Return the [x, y] coordinate for the center point of the cell that contains the specified text.  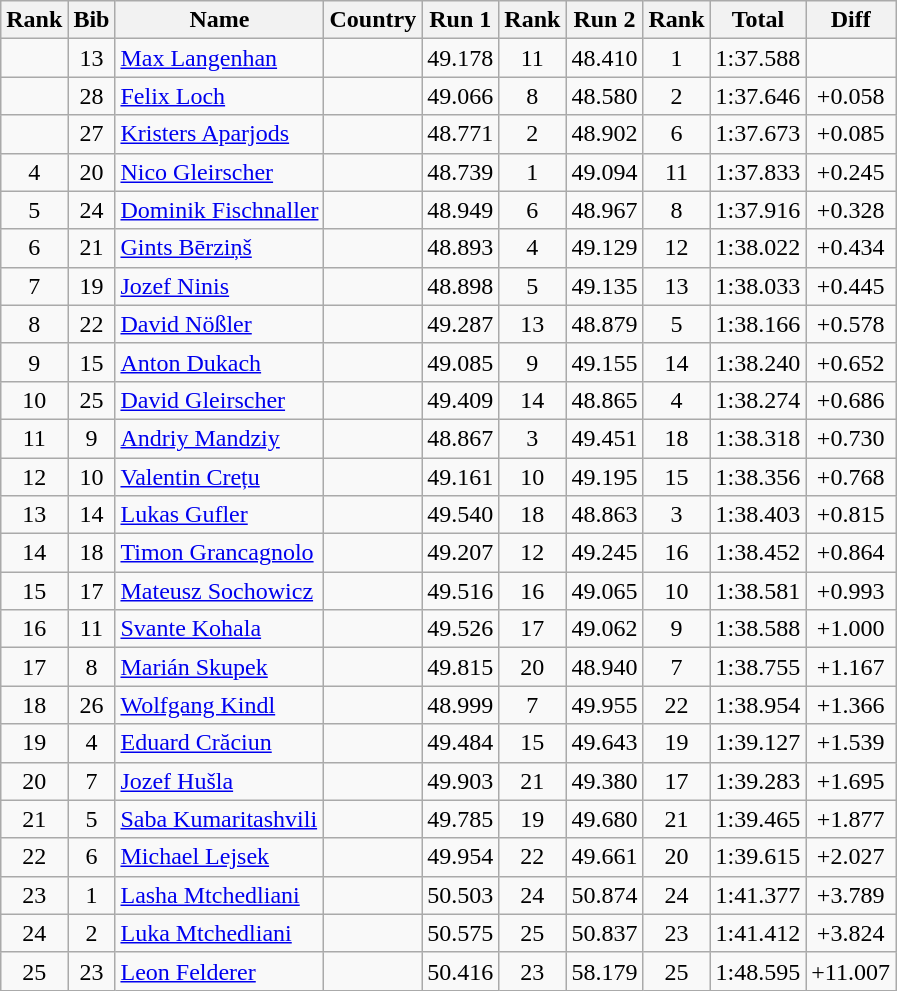
49.155 [604, 362]
+0.864 [851, 553]
49.129 [604, 248]
49.062 [604, 629]
Gints Bērziņš [220, 248]
49.380 [604, 781]
1:38.954 [758, 705]
+0.993 [851, 591]
Country [373, 20]
1:38.022 [758, 248]
48.967 [604, 210]
Saba Kumaritashvili [220, 819]
49.178 [460, 58]
49.245 [604, 553]
+0.578 [851, 324]
Lukas Gufler [220, 515]
49.815 [460, 667]
49.066 [460, 96]
1:37.833 [758, 172]
1:37.646 [758, 96]
49.135 [604, 286]
Andriy Mandziy [220, 438]
28 [92, 96]
Anton Dukach [220, 362]
1:37.588 [758, 58]
1:38.755 [758, 667]
1:38.356 [758, 477]
49.661 [604, 857]
48.902 [604, 134]
Luka Mtchedliani [220, 933]
Diff [851, 20]
1:38.452 [758, 553]
+0.445 [851, 286]
49.526 [460, 629]
48.863 [604, 515]
48.893 [460, 248]
1:38.403 [758, 515]
49.540 [460, 515]
1:38.274 [758, 400]
+0.328 [851, 210]
1:38.033 [758, 286]
1:39.615 [758, 857]
49.955 [604, 705]
+0.058 [851, 96]
+0.768 [851, 477]
Run 2 [604, 20]
Wolfgang Kindl [220, 705]
+3.789 [851, 895]
Max Langenhan [220, 58]
48.410 [604, 58]
49.516 [460, 591]
49.195 [604, 477]
1:37.916 [758, 210]
48.580 [604, 96]
1:38.318 [758, 438]
+1.167 [851, 667]
49.085 [460, 362]
1:39.283 [758, 781]
50.416 [460, 971]
48.999 [460, 705]
+0.686 [851, 400]
+11.007 [851, 971]
1:37.673 [758, 134]
David Nößler [220, 324]
1:41.377 [758, 895]
48.771 [460, 134]
48.898 [460, 286]
Dominik Fischnaller [220, 210]
+1.366 [851, 705]
1:38.240 [758, 362]
Eduard Crăciun [220, 743]
+0.730 [851, 438]
49.903 [460, 781]
Total [758, 20]
58.179 [604, 971]
Svante Kohala [220, 629]
1:39.127 [758, 743]
49.785 [460, 819]
+1.695 [851, 781]
48.867 [460, 438]
+0.652 [851, 362]
49.161 [460, 477]
Jozef Hušla [220, 781]
49.409 [460, 400]
+1.877 [851, 819]
David Gleirscher [220, 400]
Kristers Aparjods [220, 134]
49.065 [604, 591]
50.575 [460, 933]
49.451 [604, 438]
+0.245 [851, 172]
27 [92, 134]
+0.815 [851, 515]
49.094 [604, 172]
+1.000 [851, 629]
1:41.412 [758, 933]
49.287 [460, 324]
Marián Skupek [220, 667]
49.954 [460, 857]
Nico Gleirscher [220, 172]
49.484 [460, 743]
Leon Felderer [220, 971]
48.879 [604, 324]
48.949 [460, 210]
+2.027 [851, 857]
Michael Lejsek [220, 857]
49.643 [604, 743]
48.865 [604, 400]
Valentin Crețu [220, 477]
Run 1 [460, 20]
+1.539 [851, 743]
1:38.581 [758, 591]
+3.824 [851, 933]
48.940 [604, 667]
1:38.166 [758, 324]
50.874 [604, 895]
Lasha Mtchedliani [220, 895]
Timon Grancagnolo [220, 553]
+0.085 [851, 134]
+0.434 [851, 248]
Mateusz Sochowicz [220, 591]
26 [92, 705]
1:38.588 [758, 629]
50.503 [460, 895]
Name [220, 20]
1:48.595 [758, 971]
Jozef Ninis [220, 286]
1:39.465 [758, 819]
48.739 [460, 172]
Felix Loch [220, 96]
49.680 [604, 819]
50.837 [604, 933]
Bib [92, 20]
49.207 [460, 553]
